Detect which cell encompasses the target text, then output its [x, y] center coordinate. 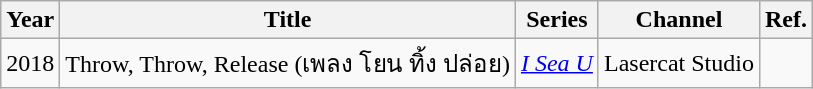
Series [556, 20]
Lasercat Studio [678, 64]
Year [30, 20]
Channel [678, 20]
I Sea U [556, 64]
Title [288, 20]
Ref. [786, 20]
Throw, Throw, Release (เพลง โยน ทิ้ง ปล่อย) [288, 64]
2018 [30, 64]
